Return the [x, y] coordinate for the center point of the cell that contains the specified text.  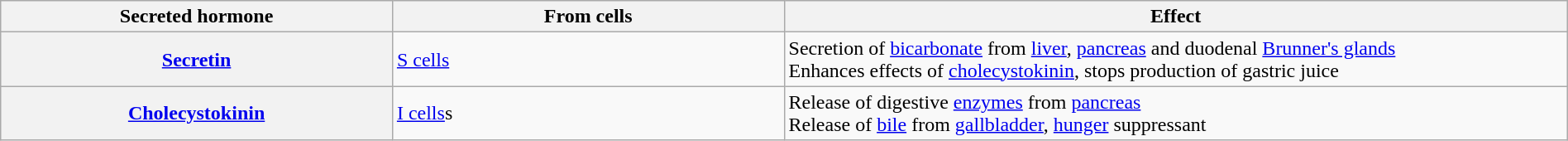
From cells [588, 17]
Secretin [197, 60]
Cholecystokinin [197, 113]
Secreted hormone [197, 17]
Effect [1176, 17]
Secretion of bicarbonate from liver, pancreas and duodenal Brunner's glandsEnhances effects of cholecystokinin, stops production of gastric juice [1176, 60]
Release of digestive enzymes from pancreasRelease of bile from gallbladder, hunger suppressant [1176, 113]
I cellss [588, 113]
S cells [588, 60]
